Return the [x, y] coordinate for the center point of the cell that contains the specified text.  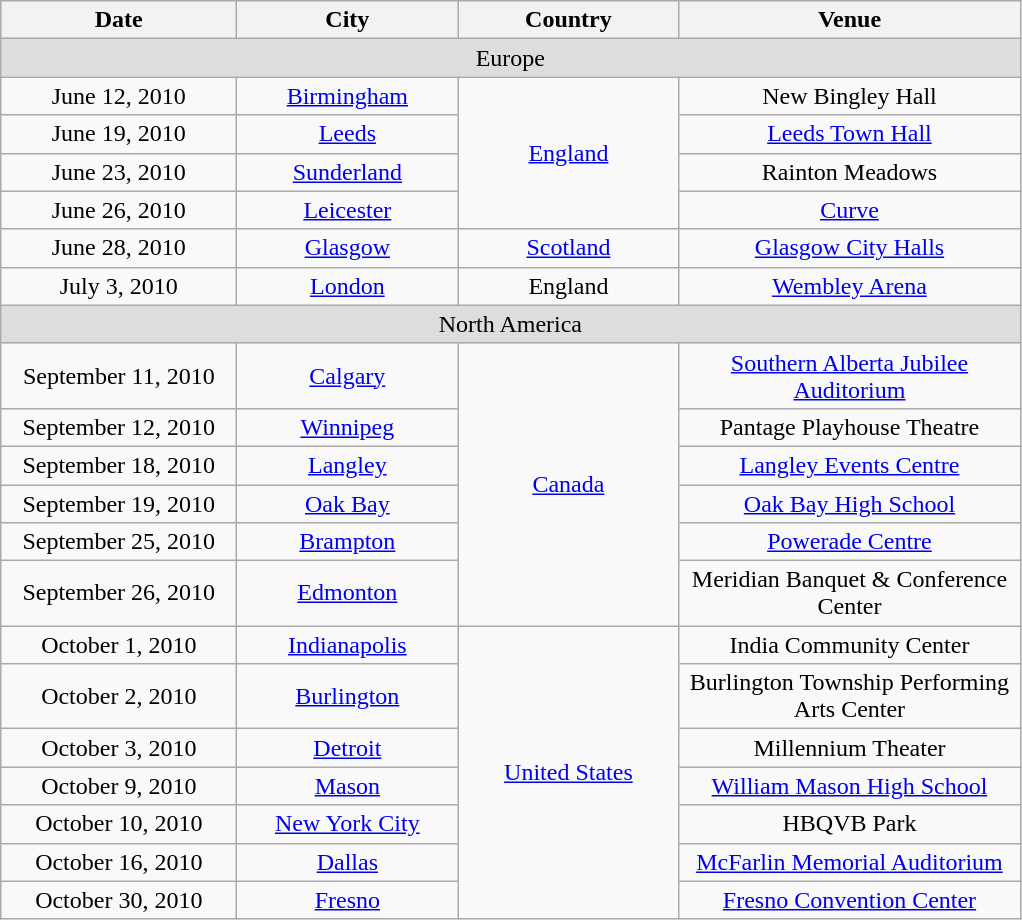
September 25, 2010 [119, 542]
Calgary [348, 376]
October 2, 2010 [119, 696]
Pantage Playhouse Theatre [850, 427]
October 1, 2010 [119, 645]
United States [568, 772]
City [348, 20]
New York City [348, 824]
Europe [510, 58]
Curve [850, 210]
Brampton [348, 542]
Wembley Arena [850, 286]
Rainton Meadows [850, 172]
September 19, 2010 [119, 503]
William Mason High School [850, 786]
Millennium Theater [850, 748]
Sunderland [348, 172]
Fresno Convention Center [850, 900]
Winnipeg [348, 427]
Powerade Centre [850, 542]
Date [119, 20]
Fresno [348, 900]
June 12, 2010 [119, 96]
Scotland [568, 248]
Oak Bay High School [850, 503]
McFarlin Memorial Auditorium [850, 862]
September 12, 2010 [119, 427]
Canada [568, 484]
Country [568, 20]
Leeds [348, 134]
October 16, 2010 [119, 862]
Leeds Town Hall [850, 134]
Burlington Township Performing Arts Center [850, 696]
Indianapolis [348, 645]
Detroit [348, 748]
July 3, 2010 [119, 286]
Birmingham [348, 96]
September 18, 2010 [119, 465]
India Community Center [850, 645]
Meridian Banquet & Conference Center [850, 594]
Glasgow [348, 248]
New Bingley Hall [850, 96]
June 26, 2010 [119, 210]
Mason [348, 786]
October 9, 2010 [119, 786]
October 30, 2010 [119, 900]
June 23, 2010 [119, 172]
June 28, 2010 [119, 248]
Dallas [348, 862]
Langley [348, 465]
Langley Events Centre [850, 465]
October 3, 2010 [119, 748]
September 11, 2010 [119, 376]
North America [510, 324]
Venue [850, 20]
Edmonton [348, 594]
Burlington [348, 696]
London [348, 286]
September 26, 2010 [119, 594]
HBQVB Park [850, 824]
Southern Alberta Jubilee Auditorium [850, 376]
October 10, 2010 [119, 824]
Leicester [348, 210]
June 19, 2010 [119, 134]
Oak Bay [348, 503]
Glasgow City Halls [850, 248]
